Scan for the cell matching the given text and deliver its (X, Y) coordinate at center. 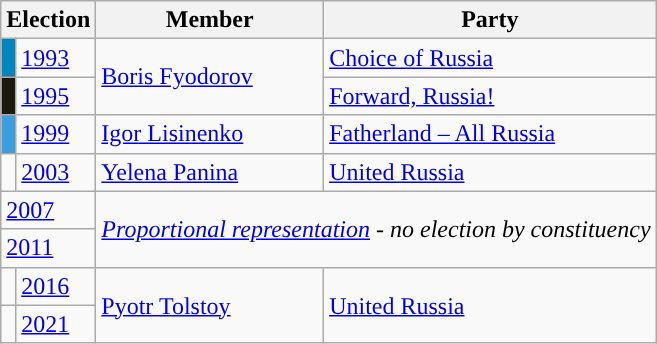
2011 (48, 248)
1999 (56, 134)
Forward, Russia! (490, 96)
2016 (56, 286)
Fatherland – All Russia (490, 134)
Pyotr Tolstoy (210, 305)
1993 (56, 58)
Member (210, 20)
Yelena Panina (210, 172)
2007 (48, 210)
2021 (56, 324)
Choice of Russia (490, 58)
Boris Fyodorov (210, 77)
Igor Lisinenko (210, 134)
2003 (56, 172)
Election (48, 20)
Party (490, 20)
1995 (56, 96)
Proportional representation - no election by constituency (376, 229)
